Extract the [X, Y] coordinate from the center of the cell holding the provided text.  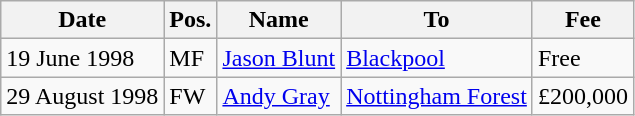
29 August 1998 [82, 96]
To [437, 20]
Andy Gray [279, 96]
Nottingham Forest [437, 96]
Jason Blunt [279, 58]
19 June 1998 [82, 58]
Pos. [190, 20]
Fee [582, 20]
Date [82, 20]
Blackpool [437, 58]
MF [190, 58]
Name [279, 20]
£200,000 [582, 96]
FW [190, 96]
Free [582, 58]
